Determine the [x, y] coordinate at the center of the cell enclosing the given text.  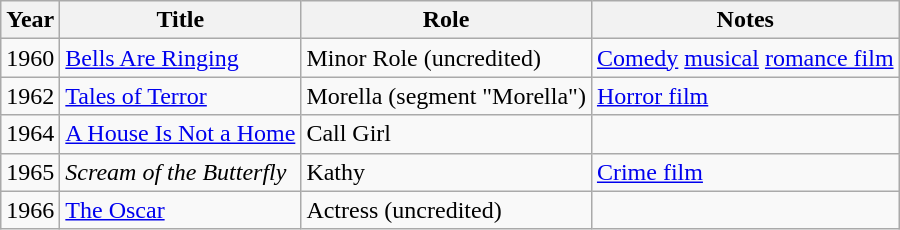
1960 [30, 58]
Tales of Terror [180, 96]
Actress (uncredited) [446, 210]
1964 [30, 134]
Scream of the Butterfly [180, 172]
Comedy musical romance film [745, 58]
Minor Role (uncredited) [446, 58]
The Oscar [180, 210]
Role [446, 20]
Horror film [745, 96]
Call Girl [446, 134]
Title [180, 20]
Kathy [446, 172]
A House Is Not a Home [180, 134]
Year [30, 20]
Morella (segment "Morella") [446, 96]
1965 [30, 172]
Notes [745, 20]
1962 [30, 96]
1966 [30, 210]
Crime film [745, 172]
Bells Are Ringing [180, 58]
